Pinpoint the cell where the given text exists, returning its (X, Y) midpoint coordinate. 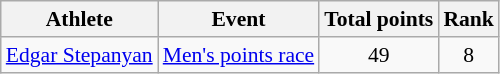
Athlete (80, 19)
Edgar Stepanyan (80, 55)
Total points (378, 19)
Men's points race (238, 55)
Event (238, 19)
49 (378, 55)
Rank (468, 19)
8 (468, 55)
